Extract the (x, y) coordinate from the center of the cell holding the provided text.  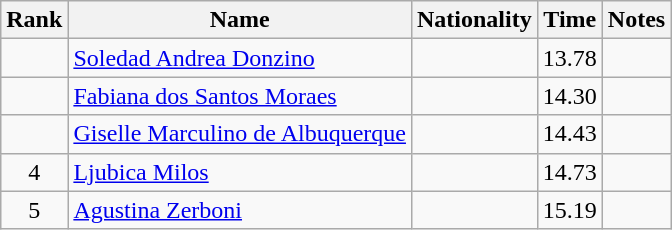
Name (240, 20)
Giselle Marculino de Albuquerque (240, 134)
14.43 (570, 134)
14.73 (570, 172)
Nationality (474, 20)
5 (34, 210)
14.30 (570, 96)
13.78 (570, 58)
Fabiana dos Santos Moraes (240, 96)
15.19 (570, 210)
4 (34, 172)
Agustina Zerboni (240, 210)
Soledad Andrea Donzino (240, 58)
Rank (34, 20)
Notes (636, 20)
Time (570, 20)
Ljubica Milos (240, 172)
